Search for the cell housing the specified text and yield its [X, Y] center coordinate. 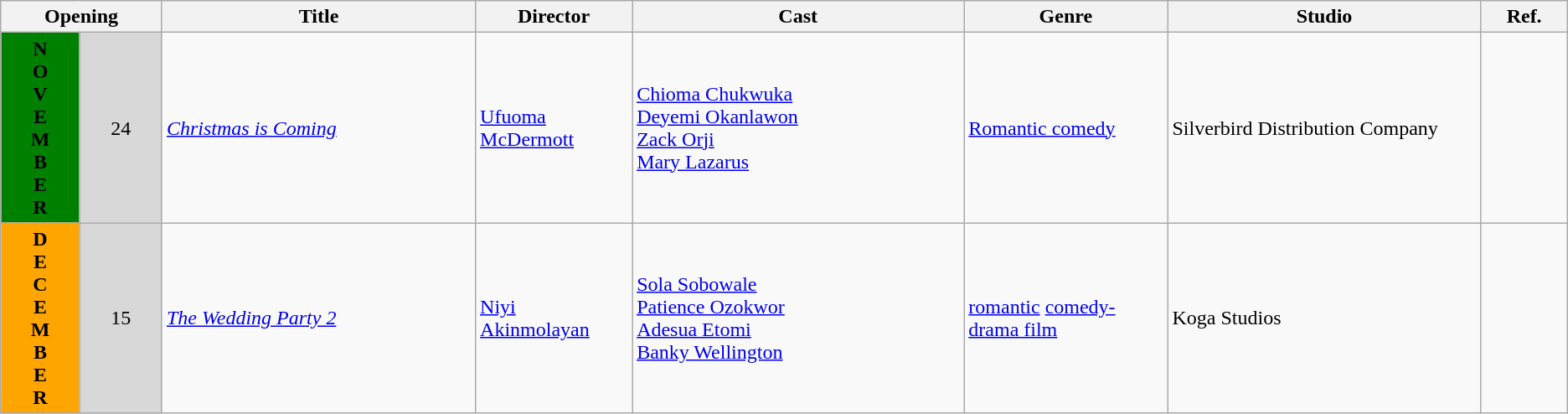
NOVEMBER [40, 127]
Christmas is Coming [318, 127]
Genre [1065, 17]
romantic comedy-drama film [1065, 318]
Chioma ChukwukaDeyemi OkanlawonZack OrjiMary Lazarus [798, 127]
Opening [82, 17]
Studio [1324, 17]
Niyi Akinmolayan [554, 318]
Koga Studios [1324, 318]
24 [121, 127]
Romantic comedy [1065, 127]
The Wedding Party 2 [318, 318]
Title [318, 17]
DECEMBER [40, 318]
Ufuoma McDermott [554, 127]
Cast [798, 17]
Silverbird Distribution Company [1324, 127]
Director [554, 17]
Ref. [1524, 17]
Sola Sobowale Patience Ozokwor Adesua Etomi Banky Wellington [798, 318]
15 [121, 318]
